Scan for the cell matching the given text and deliver its [x, y] coordinate at center. 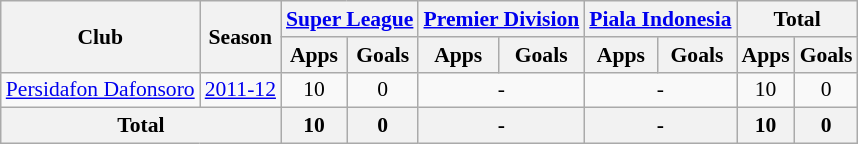
Season [240, 36]
Piala Indonesia [660, 19]
2011-12 [240, 90]
Club [100, 36]
Persidafon Dafonsoro [100, 90]
Premier Division [501, 19]
Super League [350, 19]
